Detect which cell encompasses the target text, then output its [X, Y] center coordinate. 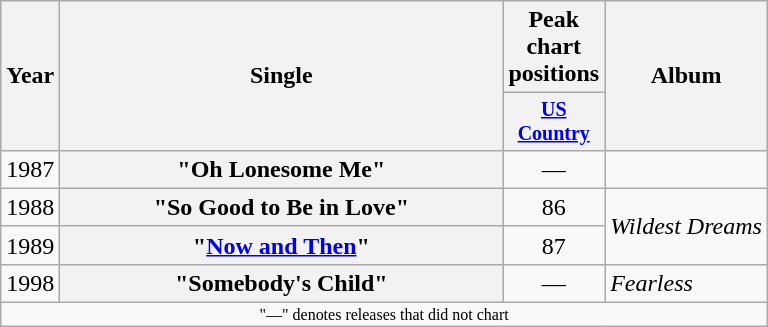
86 [554, 207]
US Country [554, 122]
Single [282, 76]
1988 [30, 207]
Album [686, 76]
Year [30, 76]
Peak chartpositions [554, 47]
"So Good to Be in Love" [282, 207]
"—" denotes releases that did not chart [384, 315]
"Oh Lonesome Me" [282, 169]
1998 [30, 283]
1989 [30, 245]
"Now and Then" [282, 245]
Wildest Dreams [686, 226]
Fearless [686, 283]
"Somebody's Child" [282, 283]
87 [554, 245]
1987 [30, 169]
